From the cell containing the given text, extract its center point as (X, Y) coordinate. 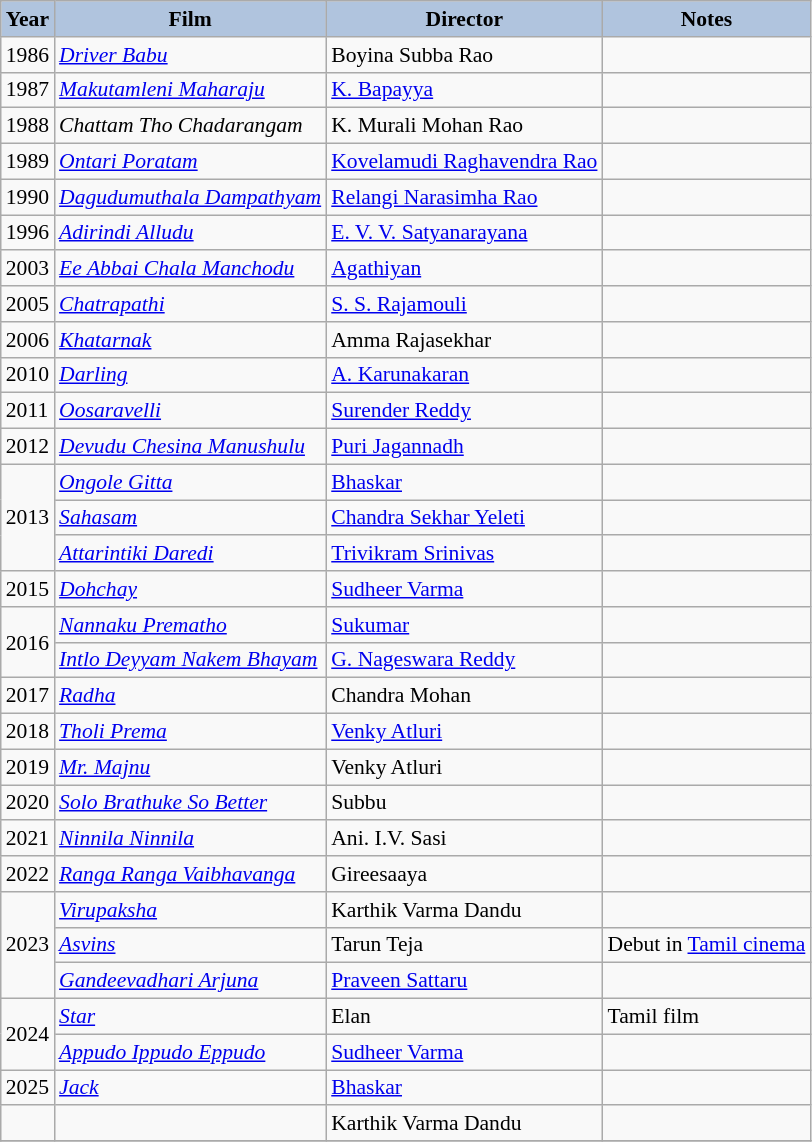
Boyina Subba Rao (464, 55)
Debut in Tamil cinema (706, 945)
2005 (28, 304)
Khatarnak (190, 340)
K. Bapayya (464, 90)
K. Murali Mohan Rao (464, 126)
Chattam Tho Chadarangam (190, 126)
Driver Babu (190, 55)
1986 (28, 55)
Relangi Narasimha Rao (464, 197)
Ani. I.V. Sasi (464, 839)
2003 (28, 269)
Mr. Majnu (190, 767)
Makutamleni Maharaju (190, 90)
Puri Jagannadh (464, 447)
Solo Brathuke So Better (190, 803)
Amma Rajasekhar (464, 340)
2018 (28, 732)
Devudu Chesina Manushulu (190, 447)
2006 (28, 340)
2020 (28, 803)
2016 (28, 642)
2024 (28, 1034)
2022 (28, 874)
2013 (28, 518)
Ranga Ranga Vaibhavanga (190, 874)
Gireesaaya (464, 874)
Tholi Prema (190, 732)
1996 (28, 233)
Subbu (464, 803)
Film (190, 19)
2019 (28, 767)
Ontari Poratam (190, 162)
Notes (706, 19)
Dagudumuthala Dampathyam (190, 197)
Surender Reddy (464, 411)
Director (464, 19)
2015 (28, 589)
Sukumar (464, 625)
2017 (28, 696)
Tamil film (706, 1017)
1988 (28, 126)
Chandra Mohan (464, 696)
1990 (28, 197)
Sahasam (190, 518)
Agathiyan (464, 269)
Star (190, 1017)
2011 (28, 411)
S. S. Rajamouli (464, 304)
Ee Abbai Chala Manchodu (190, 269)
Virupaksha (190, 910)
Appudo Ippudo Eppudo (190, 1052)
Ninnila Ninnila (190, 839)
Intlo Deyyam Nakem Bhayam (190, 660)
Adirindi Alludu (190, 233)
Year (28, 19)
1989 (28, 162)
Darling (190, 375)
Oosaravelli (190, 411)
Chatrapathi (190, 304)
Chandra Sekhar Yeleti (464, 518)
Nannaku Prematho (190, 625)
2021 (28, 839)
Ongole Gitta (190, 482)
G. Nageswara Reddy (464, 660)
Trivikram Srinivas (464, 554)
Radha (190, 696)
E. V. V. Satyanarayana (464, 233)
Asvins (190, 945)
2012 (28, 447)
A. Karunakaran (464, 375)
Kovelamudi Raghavendra Rao (464, 162)
Attarintiki Daredi (190, 554)
Gandeevadhari Arjuna (190, 981)
2010 (28, 375)
Elan (464, 1017)
2025 (28, 1088)
Dohchay (190, 589)
1987 (28, 90)
Praveen Sattaru (464, 981)
Jack (190, 1088)
Tarun Teja (464, 945)
2023 (28, 946)
